Search for the cell housing the specified text and yield its (X, Y) center coordinate. 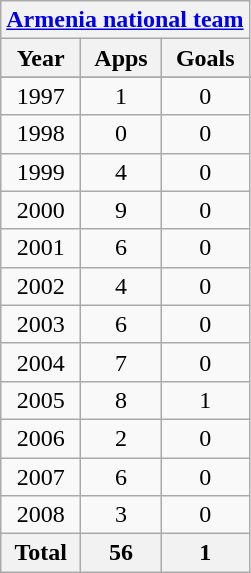
Apps (122, 58)
2008 (41, 515)
Goals (205, 58)
2006 (41, 438)
1999 (41, 172)
3 (122, 515)
1997 (41, 96)
9 (122, 210)
2002 (41, 286)
8 (122, 400)
Armenia national team (125, 20)
Year (41, 58)
7 (122, 362)
2004 (41, 362)
2001 (41, 248)
2003 (41, 324)
2000 (41, 210)
2007 (41, 477)
Total (41, 553)
2 (122, 438)
1998 (41, 134)
56 (122, 553)
2005 (41, 400)
